Find where the given text appears and provide that cell's center as (X, Y) coordinate. 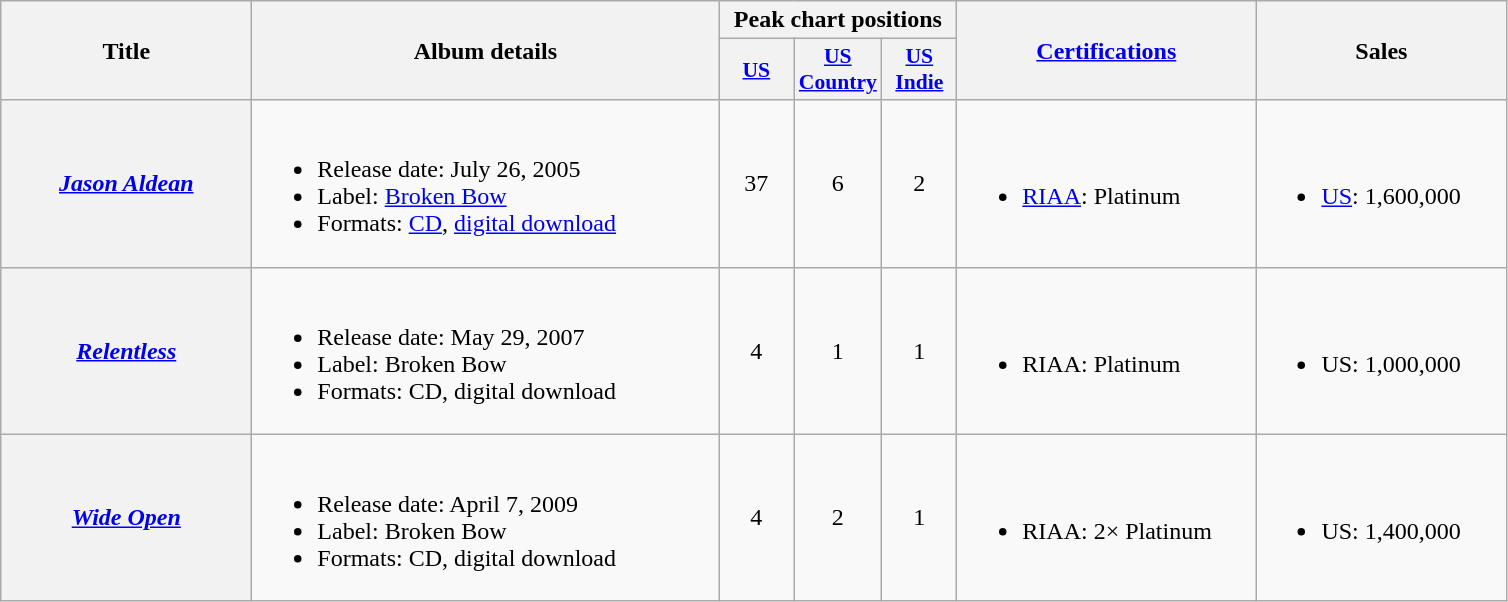
US Country (838, 70)
37 (756, 184)
USIndie (920, 70)
RIAA: 2× Platinum (1106, 518)
Certifications (1106, 50)
Release date: May 29, 2007Label: Broken BowFormats: CD, digital download (486, 350)
6 (838, 184)
US (756, 70)
Sales (1382, 50)
Release date: April 7, 2009Label: Broken BowFormats: CD, digital download (486, 518)
Album details (486, 50)
Release date: July 26, 2005Label: Broken BowFormats: CD, digital download (486, 184)
Peak chart positions (838, 20)
Title (126, 50)
US: 1,400,000 (1382, 518)
Relentless (126, 350)
Wide Open (126, 518)
US: 1,600,000 (1382, 184)
US: 1,000,000 (1382, 350)
Jason Aldean (126, 184)
